For the text-containing cell, return its midpoint in (X, Y) coordinate format. 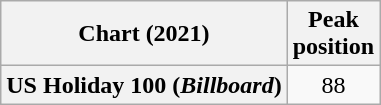
88 (333, 85)
Peakposition (333, 34)
Chart (2021) (144, 34)
US Holiday 100 (Billboard) (144, 85)
